Detect which cell encompasses the target text, then output its (X, Y) center coordinate. 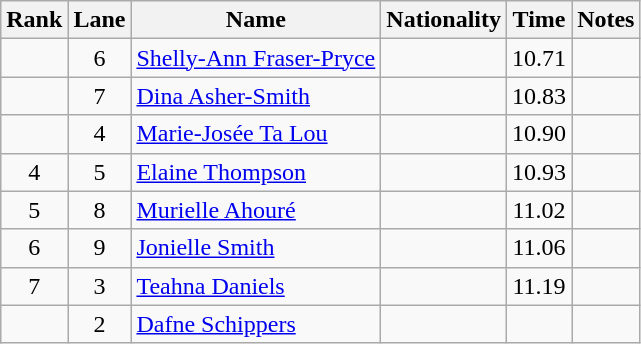
10.93 (540, 172)
Time (540, 20)
Lane (100, 20)
Nationality (444, 20)
3 (100, 286)
10.83 (540, 96)
Name (256, 20)
Teahna Daniels (256, 286)
Rank (34, 20)
10.71 (540, 58)
Dafne Schippers (256, 324)
Dina Asher-Smith (256, 96)
9 (100, 248)
2 (100, 324)
Murielle Ahouré (256, 210)
11.02 (540, 210)
Marie-Josée Ta Lou (256, 134)
Shelly-Ann Fraser-Pryce (256, 58)
10.90 (540, 134)
Elaine Thompson (256, 172)
11.06 (540, 248)
8 (100, 210)
Notes (606, 20)
Jonielle Smith (256, 248)
11.19 (540, 286)
